Identify which cell holds the provided text, then report its (X, Y) central coordinate. 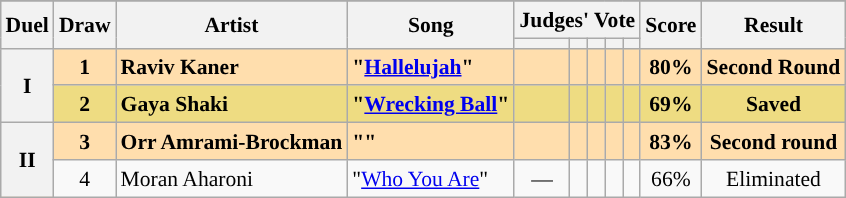
Score (670, 24)
1 (85, 66)
"Hallelujah" (430, 66)
83% (670, 142)
Saved (774, 104)
Raviv Kaner (232, 66)
Second round (774, 142)
Eliminated (774, 178)
69% (670, 104)
Second Round (774, 66)
— (542, 178)
"Wrecking Ball" (430, 104)
80% (670, 66)
Judges' Vote (577, 20)
Moran Aharoni (232, 178)
Draw (85, 24)
4 (85, 178)
II (28, 160)
"" (430, 142)
3 (85, 142)
"Who You Are" (430, 178)
Gaya Shaki (232, 104)
Result (774, 24)
2 (85, 104)
Artist (232, 24)
66% (670, 178)
Orr Amrami-Brockman (232, 142)
I (28, 85)
Duel (28, 24)
Song (430, 24)
